Return (x, y) of the center of cell containing provided text 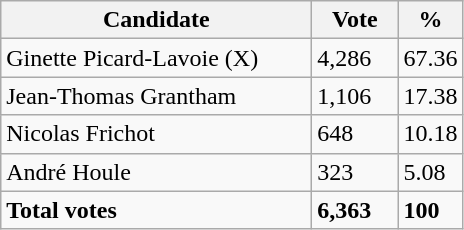
6,363 (355, 210)
Candidate (156, 20)
André Houle (156, 172)
5.08 (430, 172)
648 (355, 134)
Nicolas Frichot (156, 134)
Total votes (156, 210)
17.38 (430, 96)
100 (430, 210)
323 (355, 172)
Jean-Thomas Grantham (156, 96)
% (430, 20)
10.18 (430, 134)
67.36 (430, 58)
1,106 (355, 96)
Ginette Picard-Lavoie (X) (156, 58)
4,286 (355, 58)
Vote (355, 20)
